Extract the (X, Y) coordinate from the center of the cell holding the provided text.  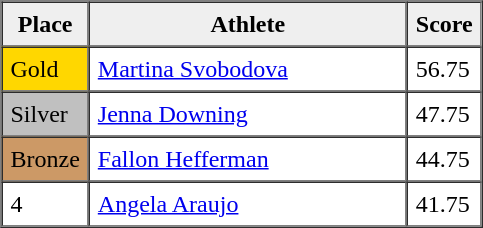
Jenna Downing (248, 114)
Bronze (46, 158)
56.75 (444, 68)
Score (444, 24)
4 (46, 204)
47.75 (444, 114)
Athlete (248, 24)
Place (46, 24)
41.75 (444, 204)
Angela Araujo (248, 204)
Martina Svobodova (248, 68)
44.75 (444, 158)
Gold (46, 68)
Silver (46, 114)
Fallon Hefferman (248, 158)
